Find where the given text appears and provide that cell's center as [X, Y] coordinate. 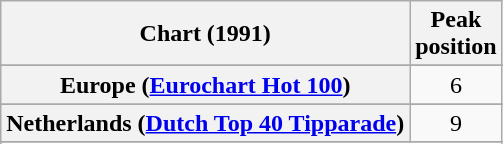
9 [456, 123]
Europe (Eurochart Hot 100) [206, 85]
Netherlands (Dutch Top 40 Tipparade) [206, 123]
Peakposition [456, 34]
Chart (1991) [206, 34]
6 [456, 85]
